Capture the cell that displays the provided text and extract its [X, Y] central coordinate. 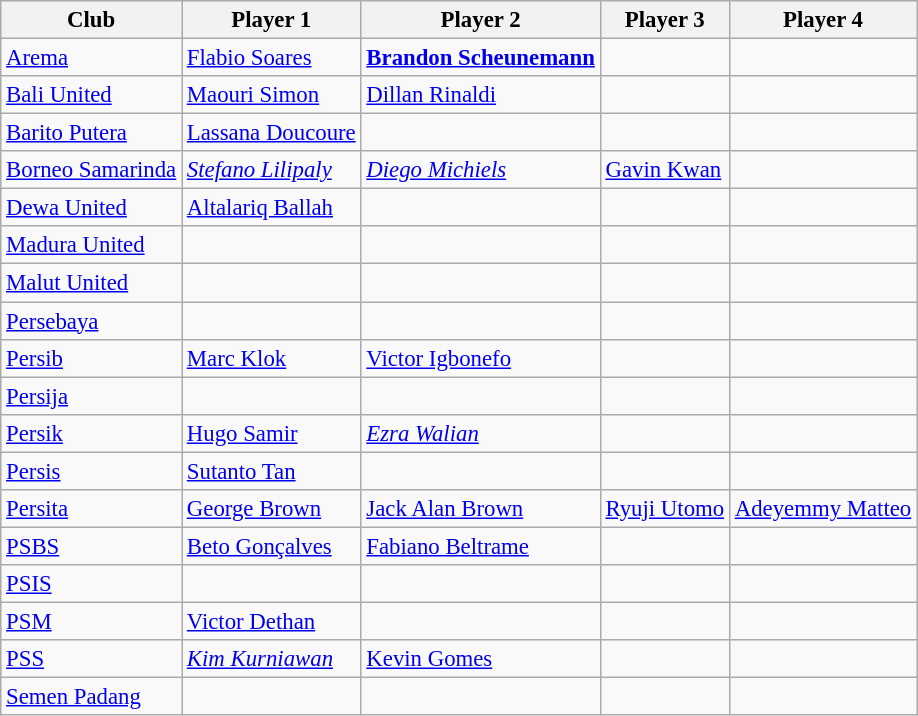
Arema [92, 58]
Persebaya [92, 321]
Player 1 [272, 20]
Marc Klok [272, 358]
Dewa United [92, 208]
Flabio Soares [272, 58]
Maouri Simon [272, 95]
Beto Gonçalves [272, 546]
Player 4 [822, 20]
George Brown [272, 509]
PSIS [92, 584]
Gavin Kwan [664, 170]
Persik [92, 433]
Ezra Walian [480, 433]
PSS [92, 659]
Stefano Lilipaly [272, 170]
Diego Michiels [480, 170]
Madura United [92, 245]
Persita [92, 509]
Kevin Gomes [480, 659]
Dillan Rinaldi [480, 95]
Persis [92, 471]
Semen Padang [92, 697]
Bali United [92, 95]
Lassana Doucoure [272, 133]
Victor Dethan [272, 621]
Borneo Samarinda [92, 170]
PSBS [92, 546]
Club [92, 20]
Kim Kurniawan [272, 659]
Barito Putera [92, 133]
PSM [92, 621]
Sutanto Tan [272, 471]
Persija [92, 396]
Player 3 [664, 20]
Altalariq Ballah [272, 208]
Brandon Scheunemann [480, 58]
Jack Alan Brown [480, 509]
Fabiano Beltrame [480, 546]
Victor Igbonefo [480, 358]
Hugo Samir [272, 433]
Persib [92, 358]
Ryuji Utomo [664, 509]
Malut United [92, 283]
Player 2 [480, 20]
Adeyemmy Matteo [822, 509]
